Capture the cell that displays the provided text and extract its (x, y) central coordinate. 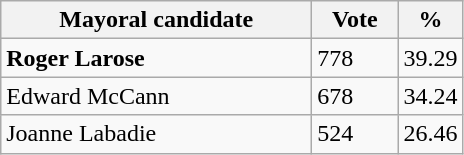
Edward McCann (156, 96)
39.29 (430, 58)
26.46 (430, 134)
Vote (355, 20)
Mayoral candidate (156, 20)
Roger Larose (156, 58)
% (430, 20)
524 (355, 134)
778 (355, 58)
34.24 (430, 96)
678 (355, 96)
Joanne Labadie (156, 134)
